Capture the cell that displays the provided text and extract its [x, y] central coordinate. 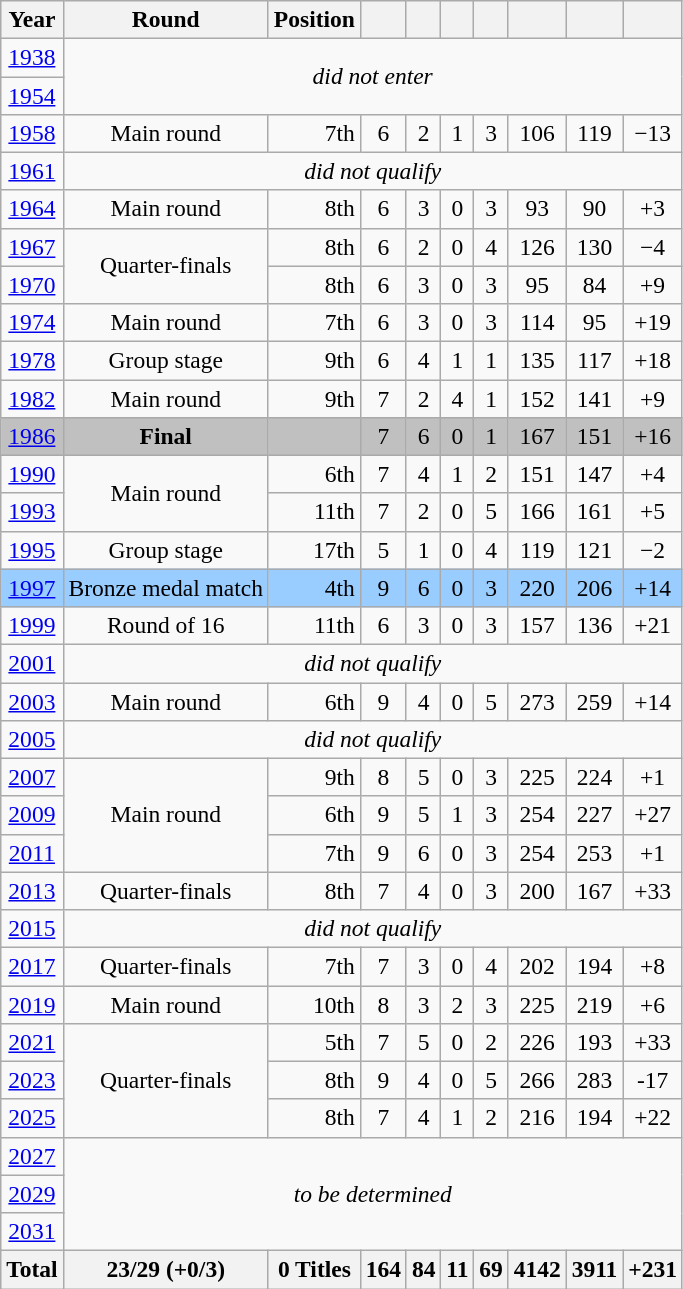
126 [537, 247]
1995 [32, 550]
2013 [32, 891]
Round [166, 19]
1997 [32, 588]
106 [537, 133]
117 [594, 360]
Total [32, 1269]
164 [383, 1269]
161 [594, 512]
+19 [653, 322]
-17 [653, 1080]
1993 [32, 512]
+21 [653, 625]
4th [314, 588]
2025 [32, 1118]
+6 [653, 1004]
136 [594, 625]
Final [166, 436]
2023 [32, 1080]
1978 [32, 360]
+4 [653, 474]
2005 [32, 739]
4142 [537, 1269]
69 [491, 1269]
1982 [32, 398]
2017 [32, 966]
11 [458, 1269]
130 [594, 247]
−4 [653, 247]
2029 [32, 1194]
141 [594, 398]
1986 [32, 436]
273 [537, 701]
1961 [32, 171]
2027 [32, 1156]
147 [594, 474]
2011 [32, 853]
Bronze medal match [166, 588]
+8 [653, 966]
1970 [32, 285]
152 [537, 398]
+27 [653, 815]
259 [594, 701]
+5 [653, 512]
193 [594, 1042]
1990 [32, 474]
253 [594, 853]
1958 [32, 133]
121 [594, 550]
224 [594, 777]
2003 [32, 701]
5th [314, 1042]
135 [537, 360]
+3 [653, 209]
to be determined [372, 1194]
206 [594, 588]
3911 [594, 1269]
−13 [653, 133]
1938 [32, 57]
114 [537, 322]
220 [537, 588]
2009 [32, 815]
+231 [653, 1269]
2007 [32, 777]
93 [537, 209]
2015 [32, 928]
+22 [653, 1118]
90 [594, 209]
0 Titles [314, 1269]
Position [314, 19]
1954 [32, 95]
226 [537, 1042]
2021 [32, 1042]
1967 [32, 247]
266 [537, 1080]
227 [594, 815]
2031 [32, 1231]
+16 [653, 436]
Round of 16 [166, 625]
1964 [32, 209]
+18 [653, 360]
2001 [32, 663]
216 [537, 1118]
Year [32, 19]
1974 [32, 322]
did not enter [372, 76]
166 [537, 512]
157 [537, 625]
200 [537, 891]
23/29 (+0/3) [166, 1269]
283 [594, 1080]
10th [314, 1004]
219 [594, 1004]
2019 [32, 1004]
1999 [32, 625]
−2 [653, 550]
202 [537, 966]
17th [314, 550]
